From the cell containing the given text, extract its center point as (x, y) coordinate. 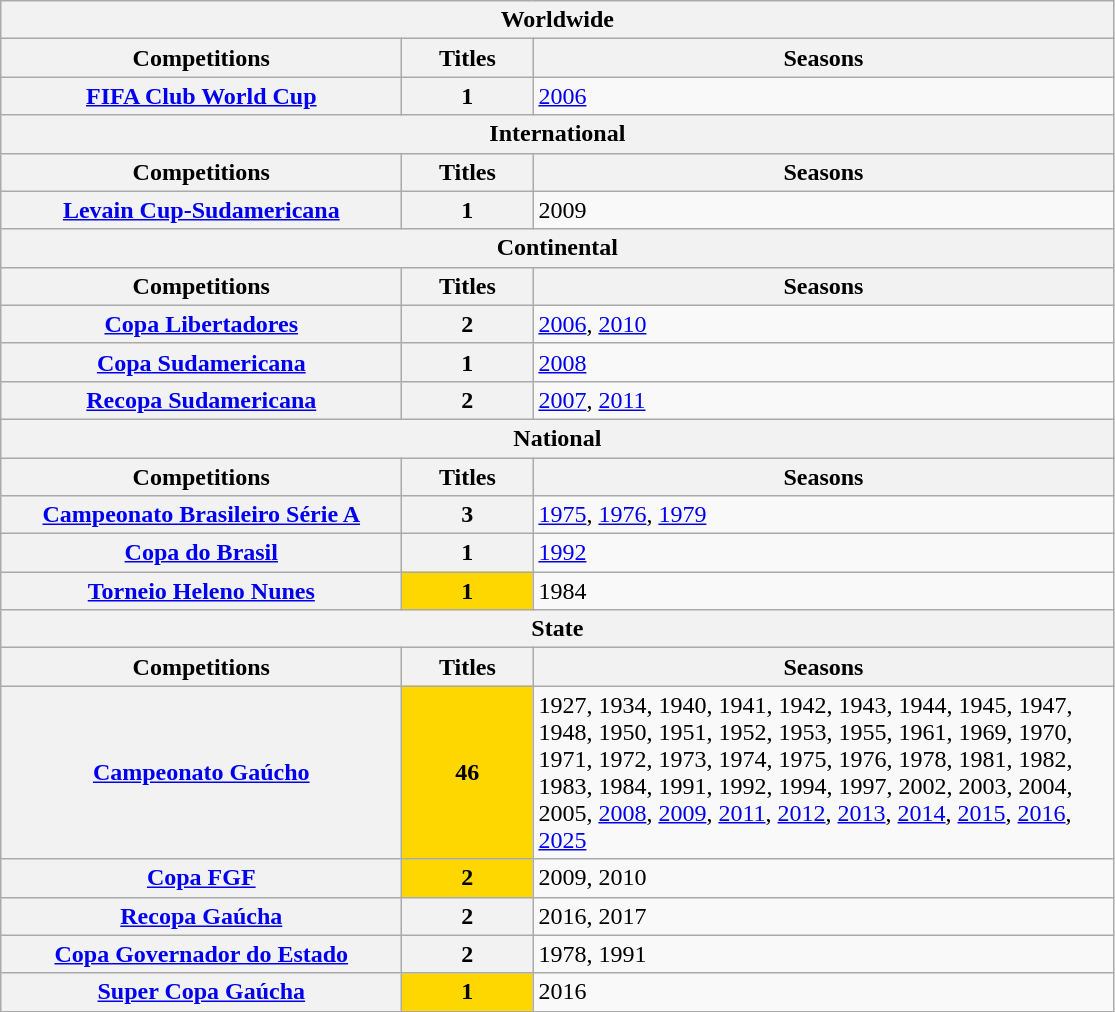
46 (468, 772)
Super Copa Gaúcha (202, 992)
Copa do Brasil (202, 553)
2009, 2010 (824, 878)
Worldwide (558, 20)
2008 (824, 362)
2006 (824, 96)
International (558, 134)
FIFA Club World Cup (202, 96)
Recopa Gaúcha (202, 916)
2006, 2010 (824, 324)
2016 (824, 992)
Torneio Heleno Nunes (202, 591)
2009 (824, 210)
National (558, 438)
Campeonato Gaúcho (202, 772)
1975, 1976, 1979 (824, 515)
Copa Governador do Estado (202, 954)
Campeonato Brasileiro Série A (202, 515)
1978, 1991 (824, 954)
2016, 2017 (824, 916)
Continental (558, 248)
1984 (824, 591)
State (558, 629)
Levain Cup-Sudamericana (202, 210)
Copa Libertadores (202, 324)
Copa FGF (202, 878)
Copa Sudamericana (202, 362)
2007, 2011 (824, 400)
1992 (824, 553)
Recopa Sudamericana (202, 400)
3 (468, 515)
